For the text-containing cell, return its midpoint in [X, Y] coordinate format. 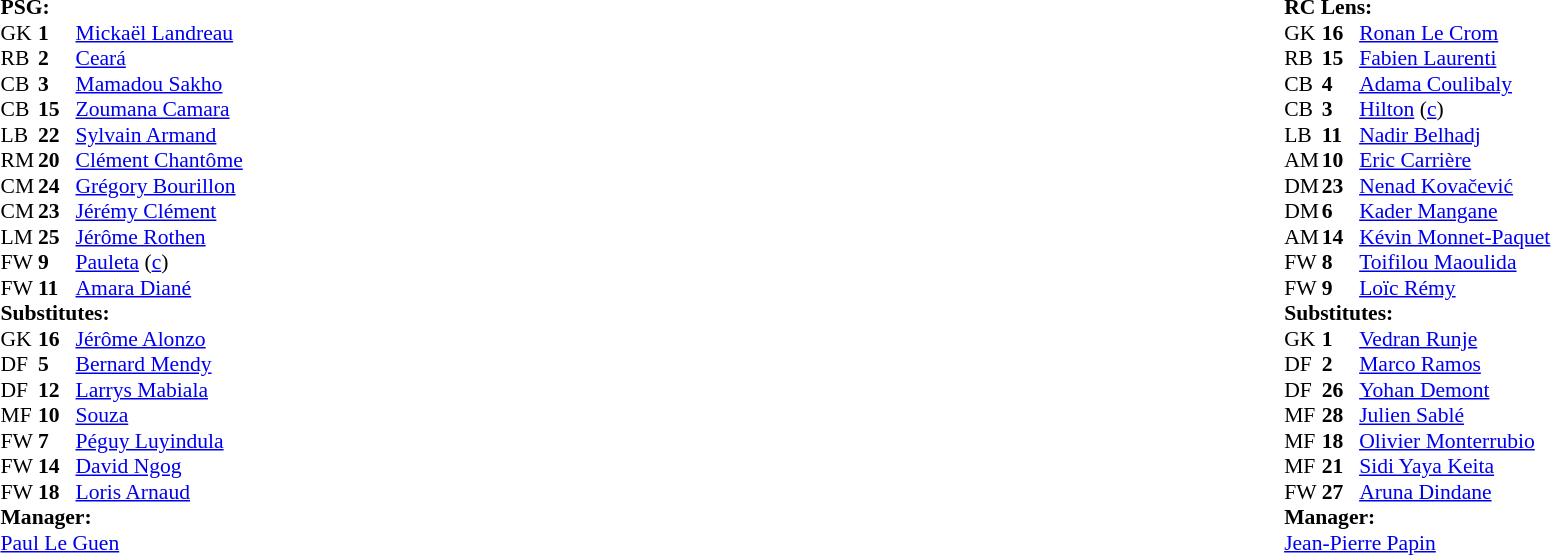
27 [1341, 492]
Yohan Demont [1454, 390]
Ronan Le Crom [1454, 33]
Jérémy Clément [160, 211]
Toifilou Maoulida [1454, 263]
26 [1341, 390]
Marco Ramos [1454, 365]
Vedran Runje [1454, 339]
21 [1341, 467]
20 [57, 161]
Péguy Luyindula [160, 441]
Kader Mangane [1454, 211]
David Ngog [160, 467]
28 [1341, 415]
Fabien Laurenti [1454, 59]
Sidi Yaya Keita [1454, 467]
8 [1341, 263]
Jérôme Rothen [160, 237]
Loïc Rémy [1454, 288]
Jérôme Alonzo [160, 339]
25 [57, 237]
Amara Diané [160, 288]
Nenad Kovačević [1454, 186]
Olivier Monterrubio [1454, 441]
Loris Arnaud [160, 492]
Clément Chantôme [160, 161]
Ceará [160, 59]
4 [1341, 84]
Sylvain Armand [160, 135]
12 [57, 390]
7 [57, 441]
22 [57, 135]
5 [57, 365]
Adama Coulibaly [1454, 84]
Hilton (c) [1454, 109]
Zoumana Camara [160, 109]
Pauleta (c) [160, 263]
Eric Carrière [1454, 161]
Kévin Monnet-Paquet [1454, 237]
LM [19, 237]
Mamadou Sakho [160, 84]
Nadir Belhadj [1454, 135]
24 [57, 186]
Mickaël Landreau [160, 33]
RM [19, 161]
Bernard Mendy [160, 365]
Larrys Mabiala [160, 390]
6 [1341, 211]
Aruna Dindane [1454, 492]
Grégory Bourillon [160, 186]
Julien Sablé [1454, 415]
Souza [160, 415]
